From the cell containing the given text, extract its center point as [X, Y] coordinate. 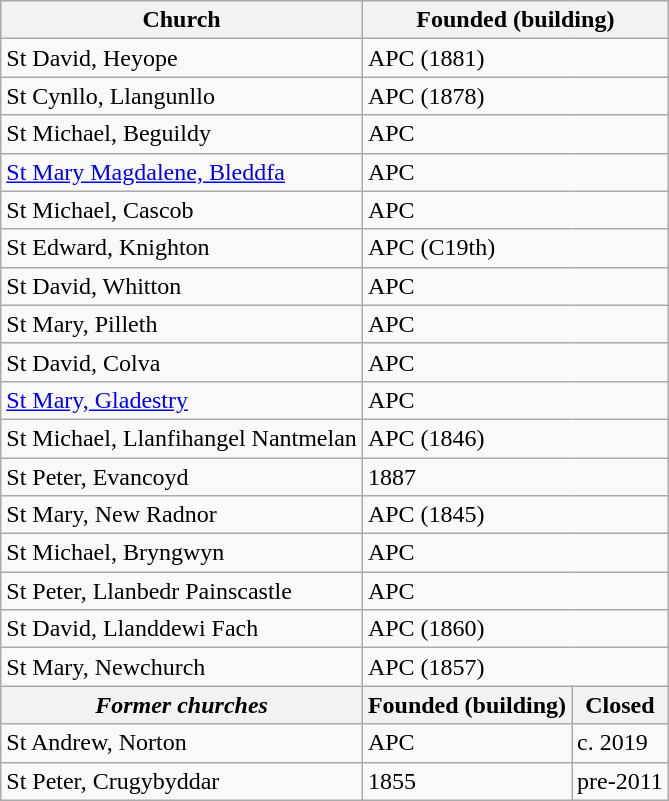
St David, Llanddewi Fach [182, 629]
St Edward, Knighton [182, 248]
Former churches [182, 705]
St Mary, New Radnor [182, 515]
APC (1860) [515, 629]
St Mary, Pilleth [182, 324]
St Mary Magdalene, Bleddfa [182, 172]
St David, Whitton [182, 286]
St David, Heyope [182, 58]
APC (1845) [515, 515]
pre-2011 [620, 781]
St Michael, Bryngwyn [182, 553]
St Michael, Llanfihangel Nantmelan [182, 438]
APC (1878) [515, 96]
APC (1857) [515, 667]
c. 2019 [620, 743]
St Mary, Newchurch [182, 667]
St Andrew, Norton [182, 743]
St Mary, Gladestry [182, 400]
APC (1846) [515, 438]
APC (C19th) [515, 248]
St Peter, Crugybyddar [182, 781]
Church [182, 20]
St Peter, Llanbedr Painscastle [182, 591]
1855 [466, 781]
1887 [515, 477]
St Peter, Evancoyd [182, 477]
St Cynllo, Llangunllo [182, 96]
St David, Colva [182, 362]
Closed [620, 705]
APC (1881) [515, 58]
St Michael, Cascob [182, 210]
St Michael, Beguildy [182, 134]
